Determine the [X, Y] coordinate at the center of the cell enclosing the given text.  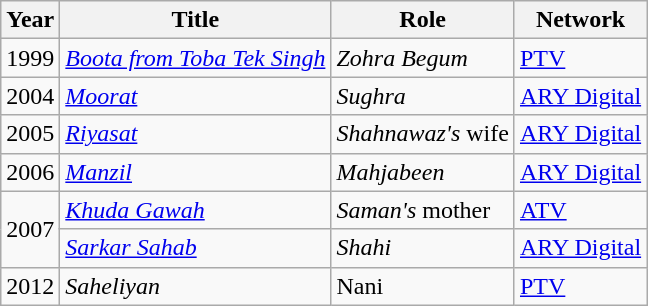
Sughra [423, 96]
2004 [30, 96]
Khuda Gawah [196, 210]
ATV [580, 210]
Saheliyan [196, 286]
Title [196, 20]
Role [423, 20]
2006 [30, 172]
Network [580, 20]
2012 [30, 286]
2005 [30, 134]
Boota from Toba Tek Singh [196, 58]
Shahnawaz's wife [423, 134]
Manzil [196, 172]
Nani [423, 286]
Riyasat [196, 134]
Saman's mother [423, 210]
Zohra Begum [423, 58]
2007 [30, 229]
Shahi [423, 248]
Moorat [196, 96]
Year [30, 20]
1999 [30, 58]
Mahjabeen [423, 172]
Sarkar Sahab [196, 248]
